Detect which cell encompasses the target text, then output its [x, y] center coordinate. 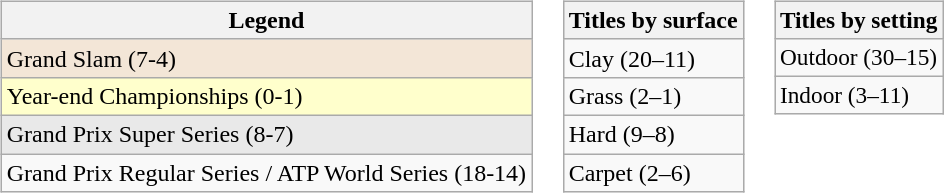
Carpet (2–6) [653, 173]
Grand Slam (7-4) [266, 58]
Titles by surface [653, 20]
Hard (9–8) [653, 134]
Year-end Championships (0-1) [266, 96]
Clay (20–11) [653, 58]
Titles by setting [859, 20]
Indoor (3–11) [859, 95]
Legend [266, 20]
Outdoor (30–15) [859, 57]
Grand Prix Regular Series / ATP World Series (18-14) [266, 173]
Grass (2–1) [653, 96]
Grand Prix Super Series (8-7) [266, 134]
